Scan for the cell matching the given text and deliver its [X, Y] coordinate at center. 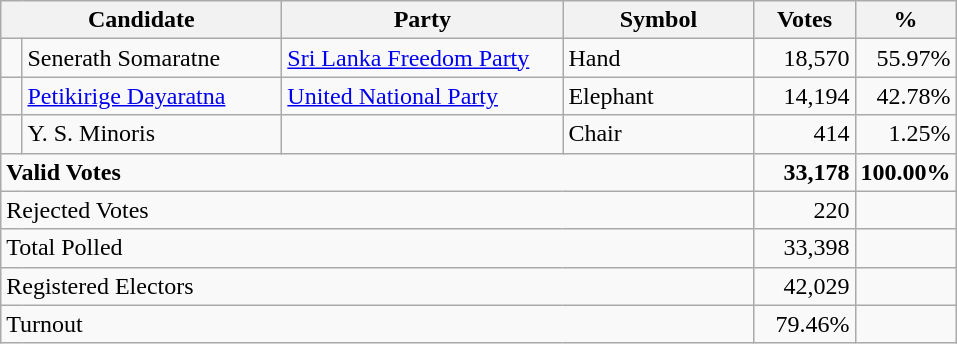
33,398 [804, 248]
Valid Votes [378, 172]
Rejected Votes [378, 210]
United National Party [422, 96]
79.46% [804, 324]
% [906, 20]
Registered Electors [378, 286]
414 [804, 134]
Senerath Somaratne [152, 58]
Sri Lanka Freedom Party [422, 58]
14,194 [804, 96]
Y. S. Minoris [152, 134]
42.78% [906, 96]
Symbol [658, 20]
Petikirige Dayaratna [152, 96]
Total Polled [378, 248]
Chair [658, 134]
100.00% [906, 172]
Votes [804, 20]
Party [422, 20]
Candidate [142, 20]
18,570 [804, 58]
33,178 [804, 172]
Turnout [378, 324]
Hand [658, 58]
55.97% [906, 58]
Elephant [658, 96]
1.25% [906, 134]
220 [804, 210]
42,029 [804, 286]
